Determine the [X, Y] coordinate at the center of the cell enclosing the given text.  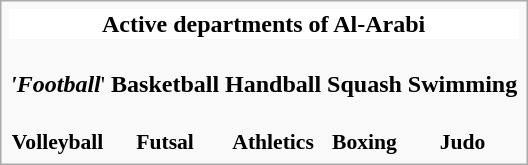
Basketball [166, 70]
Boxing [365, 129]
'Football' [58, 70]
Handball [274, 70]
Volleyball [58, 129]
Swimming [462, 70]
Active departments of Al-Arabi [264, 24]
Futsal [166, 129]
Squash [365, 70]
Athletics [274, 129]
Judo [462, 129]
